From the cell containing the given text, extract its center point as [X, Y] coordinate. 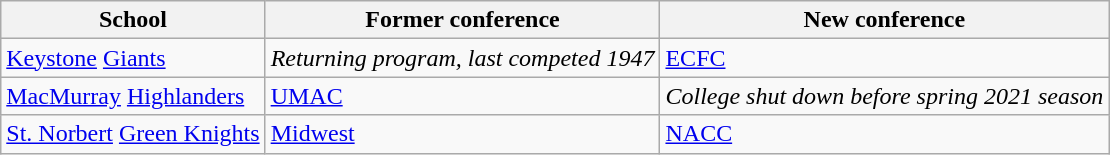
St. Norbert Green Knights [133, 134]
College shut down before spring 2021 season [884, 96]
New conference [884, 20]
Returning program, last competed 1947 [462, 58]
Midwest [462, 134]
ECFC [884, 58]
Former conference [462, 20]
NACC [884, 134]
MacMurray Highlanders [133, 96]
Keystone Giants [133, 58]
School [133, 20]
UMAC [462, 96]
